Output the (X, Y) coordinate of the center of the cell containing the given text.  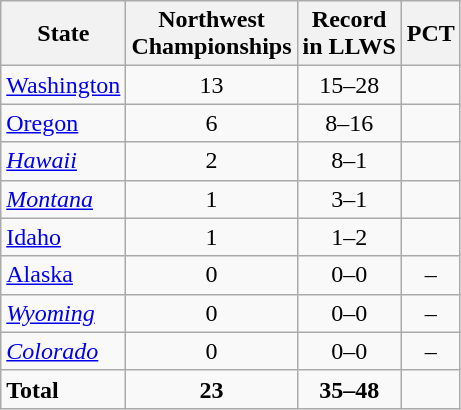
Hawaii (64, 161)
Colorado (64, 351)
8–16 (349, 123)
Washington (64, 85)
23 (212, 389)
Montana (64, 199)
1–2 (349, 237)
3–1 (349, 199)
6 (212, 123)
Oregon (64, 123)
8–1 (349, 161)
15–28 (349, 85)
Alaska (64, 275)
Recordin LLWS (349, 34)
2 (212, 161)
Wyoming (64, 313)
NorthwestChampionships (212, 34)
13 (212, 85)
PCT (430, 34)
State (64, 34)
Total (64, 389)
35–48 (349, 389)
Idaho (64, 237)
